Identify which cell holds the provided text, then report its (x, y) central coordinate. 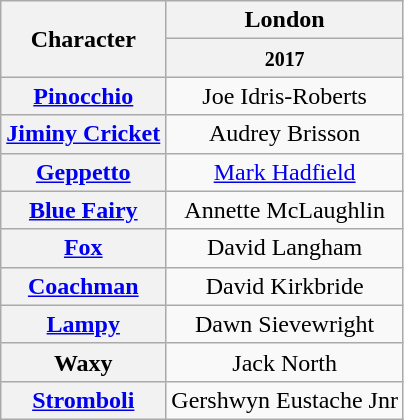
Geppetto (84, 172)
Jiminy Cricket (84, 134)
Mark Hadfield (285, 172)
Fox (84, 248)
David Langham (285, 248)
2017 (285, 58)
Gershwyn Eustache Jnr (285, 400)
Stromboli (84, 400)
Pinocchio (84, 96)
Joe Idris-Roberts (285, 96)
Lampy (84, 324)
Coachman (84, 286)
Annette McLaughlin (285, 210)
Jack North (285, 362)
Blue Fairy (84, 210)
David Kirkbride (285, 286)
Waxy (84, 362)
Character (84, 39)
Dawn Sievewright (285, 324)
London (285, 20)
Audrey Brisson (285, 134)
